Find where the given text appears and provide that cell's center as (x, y) coordinate. 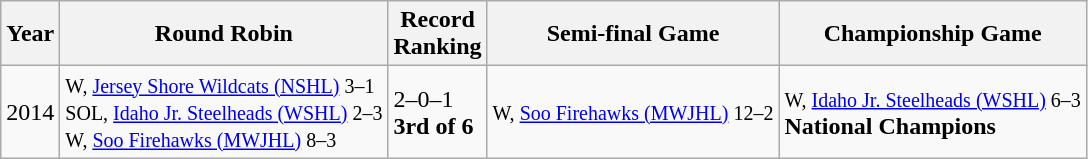
Round Robin (224, 34)
2014 (30, 112)
Championship Game (932, 34)
W, Soo Firehawks (MWJHL) 12–2 (633, 112)
RecordRanking (438, 34)
2–0–13rd of 6 (438, 112)
W, Idaho Jr. Steelheads (WSHL) 6–3 National Champions (932, 112)
W, Jersey Shore Wildcats (NSHL) 3–1SOL, Idaho Jr. Steelheads (WSHL) 2–3W, Soo Firehawks (MWJHL) 8–3 (224, 112)
Semi-final Game (633, 34)
Year (30, 34)
